Output the [x, y] coordinate of the center of the cell containing the given text.  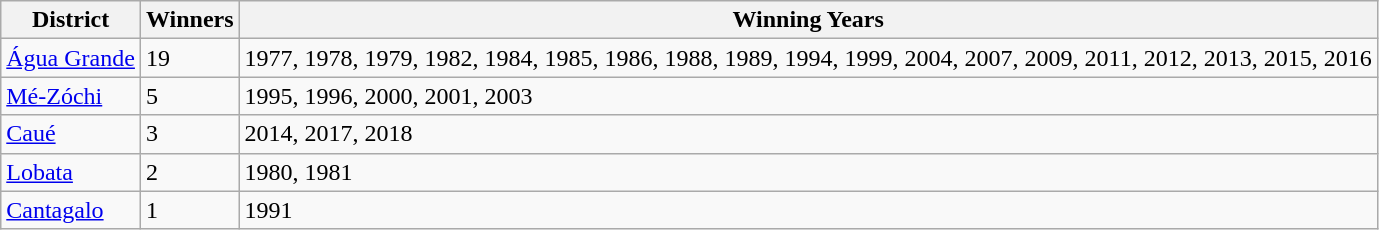
1977, 1978, 1979, 1982, 1984, 1985, 1986, 1988, 1989, 1994, 1999, 2004, 2007, 2009, 2011, 2012, 2013, 2015, 2016 [808, 58]
5 [190, 96]
Cantagalo [71, 210]
Lobata [71, 172]
1995, 1996, 2000, 2001, 2003 [808, 96]
2014, 2017, 2018 [808, 134]
Caué [71, 134]
District [71, 20]
Mé-Zóchi [71, 96]
3 [190, 134]
1991 [808, 210]
1 [190, 210]
Winners [190, 20]
1980, 1981 [808, 172]
Água Grande [71, 58]
Winning Years [808, 20]
2 [190, 172]
19 [190, 58]
